Return the [X, Y] coordinate for the center point of the cell that contains the specified text.  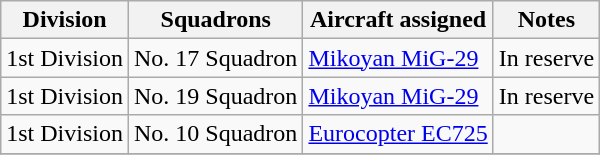
No. 10 Squadron [216, 134]
Squadrons [216, 20]
Aircraft assigned [398, 20]
Eurocopter EC725 [398, 134]
No. 19 Squadron [216, 96]
Notes [546, 20]
No. 17 Squadron [216, 58]
Division [65, 20]
